Scan for the cell matching the given text and deliver its [x, y] coordinate at center. 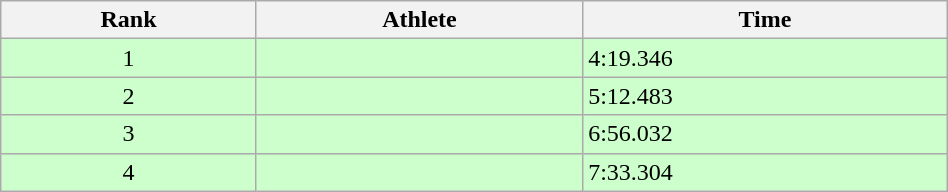
2 [129, 96]
4:19.346 [766, 58]
6:56.032 [766, 134]
1 [129, 58]
7:33.304 [766, 172]
Time [766, 20]
5:12.483 [766, 96]
Athlete [419, 20]
3 [129, 134]
Rank [129, 20]
4 [129, 172]
